Detect which cell encompasses the target text, then output its [X, Y] center coordinate. 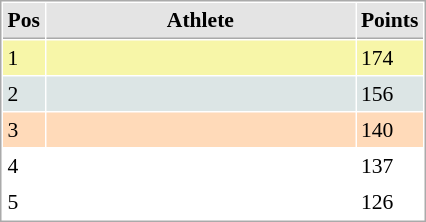
156 [390, 93]
140 [390, 129]
Athlete [200, 21]
4 [24, 165]
126 [390, 201]
174 [390, 57]
1 [24, 57]
5 [24, 201]
137 [390, 165]
Points [390, 21]
Pos [24, 21]
2 [24, 93]
3 [24, 129]
